Search for the cell housing the specified text and yield its [X, Y] center coordinate. 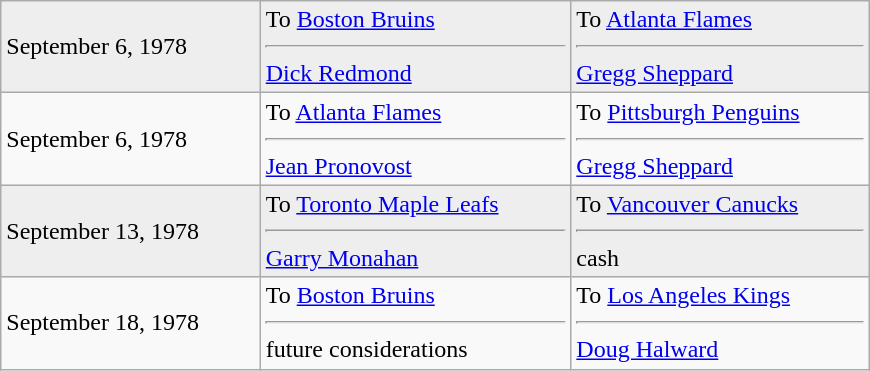
September 13, 1978 [130, 231]
To Boston BruinsDick Redmond [416, 47]
To Toronto Maple LeafsGarry Monahan [416, 231]
To Atlanta FlamesJean Pronovost [416, 139]
September 18, 1978 [130, 323]
To Vancouver Canuckscash [720, 231]
To Boston Bruinsfuture considerations [416, 323]
To Pittsburgh PenguinsGregg Sheppard [720, 139]
To Atlanta FlamesGregg Sheppard [720, 47]
To Los Angeles KingsDoug Halward [720, 323]
